Search for the cell housing the specified text and yield its (x, y) center coordinate. 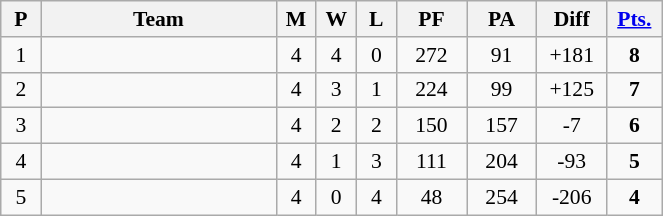
8 (634, 55)
PA (501, 19)
111 (431, 162)
-7 (572, 126)
PF (431, 19)
204 (501, 162)
Pts. (634, 19)
+181 (572, 55)
99 (501, 90)
Team (158, 19)
-206 (572, 197)
P (21, 19)
L (376, 19)
91 (501, 55)
150 (431, 126)
+125 (572, 90)
7 (634, 90)
272 (431, 55)
6 (634, 126)
224 (431, 90)
Diff (572, 19)
M (296, 19)
-93 (572, 162)
48 (431, 197)
157 (501, 126)
W (336, 19)
254 (501, 197)
